Scan for the cell matching the given text and deliver its (X, Y) coordinate at center. 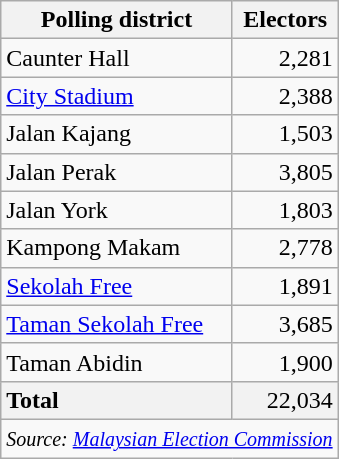
Jalan Kajang (117, 134)
Polling district (117, 20)
Jalan York (117, 210)
2,388 (285, 96)
Kampong Makam (117, 248)
1,803 (285, 210)
City Stadium (117, 96)
2,281 (285, 58)
Source: Malaysian Election Commission (170, 438)
3,685 (285, 324)
Taman Sekolah Free (117, 324)
Sekolah Free (117, 286)
3,805 (285, 172)
Total (117, 400)
1,891 (285, 286)
Jalan Perak (117, 172)
1,900 (285, 362)
Caunter Hall (117, 58)
1,503 (285, 134)
2,778 (285, 248)
22,034 (285, 400)
Taman Abidin (117, 362)
Electors (285, 20)
